Pinpoint the cell where the given text exists, returning its (X, Y) midpoint coordinate. 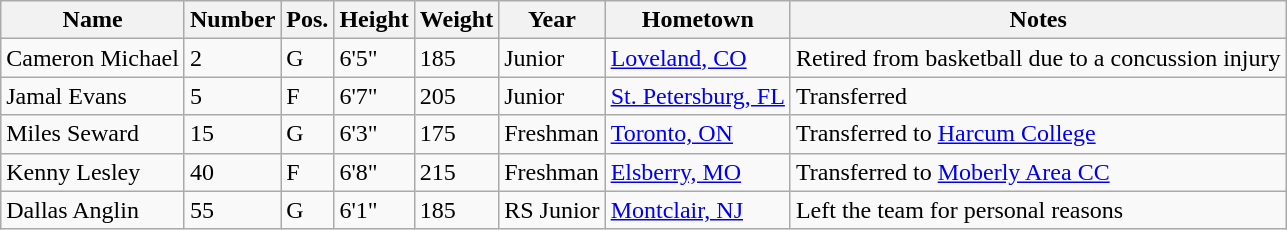
Weight (456, 20)
Dallas Anglin (93, 210)
40 (232, 172)
Elsberry, MO (698, 172)
6'3" (374, 134)
Retired from basketball due to a concussion injury (1038, 58)
215 (456, 172)
Left the team for personal reasons (1038, 210)
5 (232, 96)
Kenny Lesley (93, 172)
6'1" (374, 210)
55 (232, 210)
Height (374, 20)
Notes (1038, 20)
RS Junior (552, 210)
Miles Seward (93, 134)
205 (456, 96)
St. Petersburg, FL (698, 96)
175 (456, 134)
Name (93, 20)
Transferred to Harcum College (1038, 134)
Hometown (698, 20)
Number (232, 20)
Transferred (1038, 96)
Year (552, 20)
Montclair, NJ (698, 210)
Toronto, ON (698, 134)
Pos. (308, 20)
2 (232, 58)
6'5" (374, 58)
6'8" (374, 172)
Cameron Michael (93, 58)
Transferred to Moberly Area CC (1038, 172)
Loveland, CO (698, 58)
15 (232, 134)
6'7" (374, 96)
Jamal Evans (93, 96)
